Provide the [X, Y] coordinate of the cell's center where the given text is located.  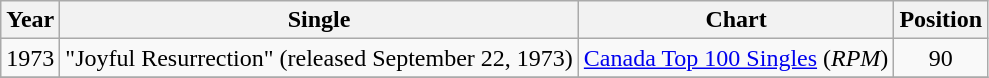
Chart [736, 20]
Single [320, 20]
90 [941, 58]
Position [941, 20]
Canada Top 100 Singles (RPM) [736, 58]
Year [30, 20]
"Joyful Resurrection" (released September 22, 1973) [320, 58]
1973 [30, 58]
